Scan for the cell matching the given text and deliver its [X, Y] coordinate at center. 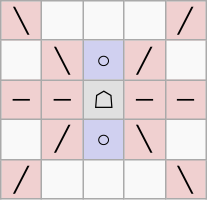
☖ [104, 100]
